Pinpoint the cell where the given text exists, returning its [X, Y] midpoint coordinate. 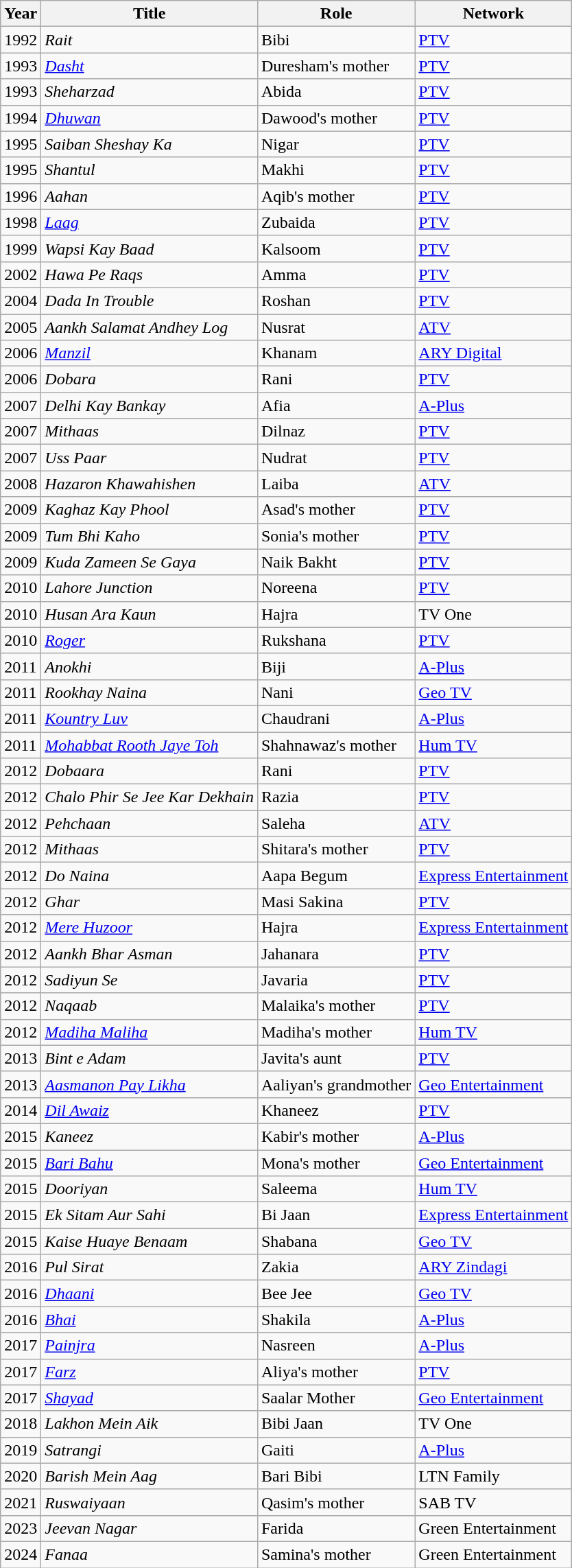
Delhi Kay Bankay [150, 406]
Naik Bakht [336, 562]
Dhaani [150, 1294]
Pehchaan [150, 823]
Saleema [336, 1189]
Laag [150, 222]
Uss Paar [150, 458]
Gaiti [336, 1450]
Shantul [150, 170]
2021 [21, 1502]
Sadiyun Se [150, 980]
1998 [21, 222]
Sonia's mother [336, 536]
2018 [21, 1424]
Dada In Trouble [150, 301]
2008 [21, 484]
Kabir's mother [336, 1136]
Network [494, 14]
Lahore Junction [150, 588]
Dil Awaiz [150, 1110]
Kalsoom [336, 248]
Afia [336, 406]
Lakhon Mein Aik [150, 1424]
Abida [336, 92]
Biji [336, 666]
Shabana [336, 1241]
Title [150, 14]
Kountry Luv [150, 718]
Husan Ara Kaun [150, 614]
Farida [336, 1528]
Dhuwan [150, 118]
Dobaara [150, 771]
Satrangi [150, 1450]
Bibi Jaan [336, 1424]
ARY Digital [494, 353]
Dawood's mother [336, 118]
Tum Bhi Kaho [150, 536]
Rait [150, 40]
Do Naina [150, 876]
Hawa Pe Raqs [150, 274]
Masi Sakina [336, 902]
2024 [21, 1554]
2019 [21, 1450]
Laiba [336, 484]
Aaliyan's grandmother [336, 1084]
Ruswaiyaan [150, 1502]
Asad's mother [336, 510]
Barish Mein Aag [150, 1476]
Aahan [150, 196]
2014 [21, 1110]
2002 [21, 274]
Roshan [336, 301]
Kuda Zameen Se Gaya [150, 562]
Saleha [336, 823]
Shitara's mother [336, 850]
Nani [336, 692]
Aankh Salamat Andhey Log [150, 327]
2005 [21, 327]
Anokhi [150, 666]
Chalo Phir Se Jee Kar Dekhain [150, 797]
Painjra [150, 1346]
Kaneez [150, 1136]
Saalar Mother [336, 1398]
Dasht [150, 66]
Chaudrani [336, 718]
Bee Jee [336, 1294]
Bhai [150, 1320]
Saiban Sheshay Ka [150, 144]
Ghar [150, 902]
Javaria [336, 980]
Naqaab [150, 1006]
1996 [21, 196]
Year [21, 14]
Role [336, 14]
Khaneez [336, 1110]
Wapsi Kay Baad [150, 248]
Kaghaz Kay Phool [150, 510]
Madiha's mother [336, 1032]
Javita's aunt [336, 1058]
Dilnaz [336, 432]
Duresham's mother [336, 66]
Pul Sirat [150, 1267]
1992 [21, 40]
Shakila [336, 1320]
Noreena [336, 588]
Amma [336, 274]
Aapa Begum [336, 876]
Sheharzad [150, 92]
2023 [21, 1528]
Dobara [150, 379]
Dooriyan [150, 1189]
Nudrat [336, 458]
Fanaa [150, 1554]
Aqib's mother [336, 196]
1999 [21, 248]
Jahanara [336, 954]
Aasmanon Pay Likha [150, 1084]
Bi Jaan [336, 1215]
Razia [336, 797]
Rukshana [336, 640]
Manzil [150, 353]
Nusrat [336, 327]
Bari Bahu [150, 1163]
1994 [21, 118]
SAB TV [494, 1502]
Mohabbat Rooth Jaye Toh [150, 745]
Bibi [336, 40]
Shahnawaz's mother [336, 745]
ARY Zindagi [494, 1267]
Nasreen [336, 1346]
Mere Huzoor [150, 928]
Madiha Maliha [150, 1032]
Aankh Bhar Asman [150, 954]
Bari Bibi [336, 1476]
2004 [21, 301]
Qasim's mother [336, 1502]
Malaika's mother [336, 1006]
Mona's mother [336, 1163]
Rookhay Naina [150, 692]
Zubaida [336, 222]
LTN Family [494, 1476]
Khanam [336, 353]
Shayad [150, 1398]
Bint e Adam [150, 1058]
2020 [21, 1476]
Makhi [336, 170]
Nigar [336, 144]
Zakia [336, 1267]
Kaise Huaye Benaam [150, 1241]
Ek Sitam Aur Sahi [150, 1215]
Roger [150, 640]
Farz [150, 1372]
Aliya's mother [336, 1372]
Hazaron Khawahishen [150, 484]
Samina's mother [336, 1554]
Jeevan Nagar [150, 1528]
